Return (X, Y) of the center of cell containing provided text 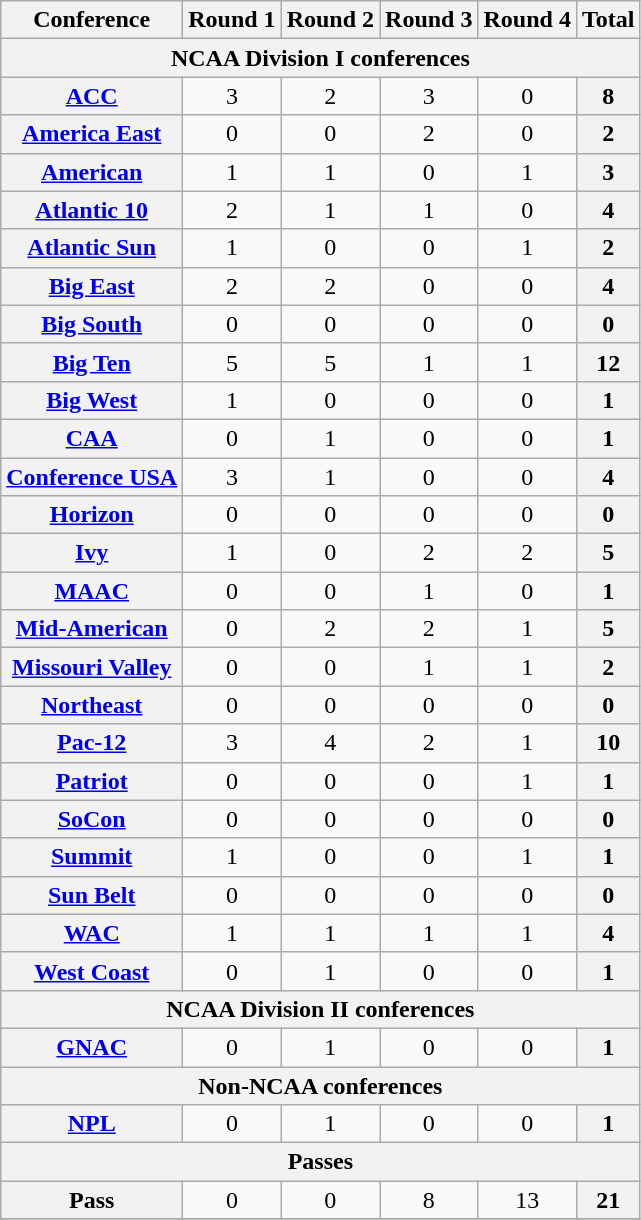
Ivy (92, 553)
10 (608, 743)
American (92, 172)
NCAA Division II conferences (320, 1009)
Non-NCAA conferences (320, 1085)
Big East (92, 286)
Horizon (92, 515)
ACC (92, 96)
Round 4 (527, 20)
Patriot (92, 781)
Passes (320, 1162)
Mid-American (92, 629)
Pac-12 (92, 743)
Atlantic Sun (92, 248)
West Coast (92, 971)
Pass (92, 1200)
Atlantic 10 (92, 210)
Missouri Valley (92, 667)
Big West (92, 400)
21 (608, 1200)
CAA (92, 438)
Sun Belt (92, 895)
13 (527, 1200)
Big Ten (92, 362)
Big South (92, 324)
Conference USA (92, 477)
Conference (92, 20)
Round 2 (330, 20)
NPL (92, 1124)
WAC (92, 933)
Total (608, 20)
Round 1 (232, 20)
Round 3 (429, 20)
America East (92, 134)
12 (608, 362)
SoCon (92, 819)
Summit (92, 857)
NCAA Division I conferences (320, 58)
GNAC (92, 1047)
MAAC (92, 591)
Northeast (92, 705)
